Locate the cell with the specified text and output its [x, y] center coordinate. 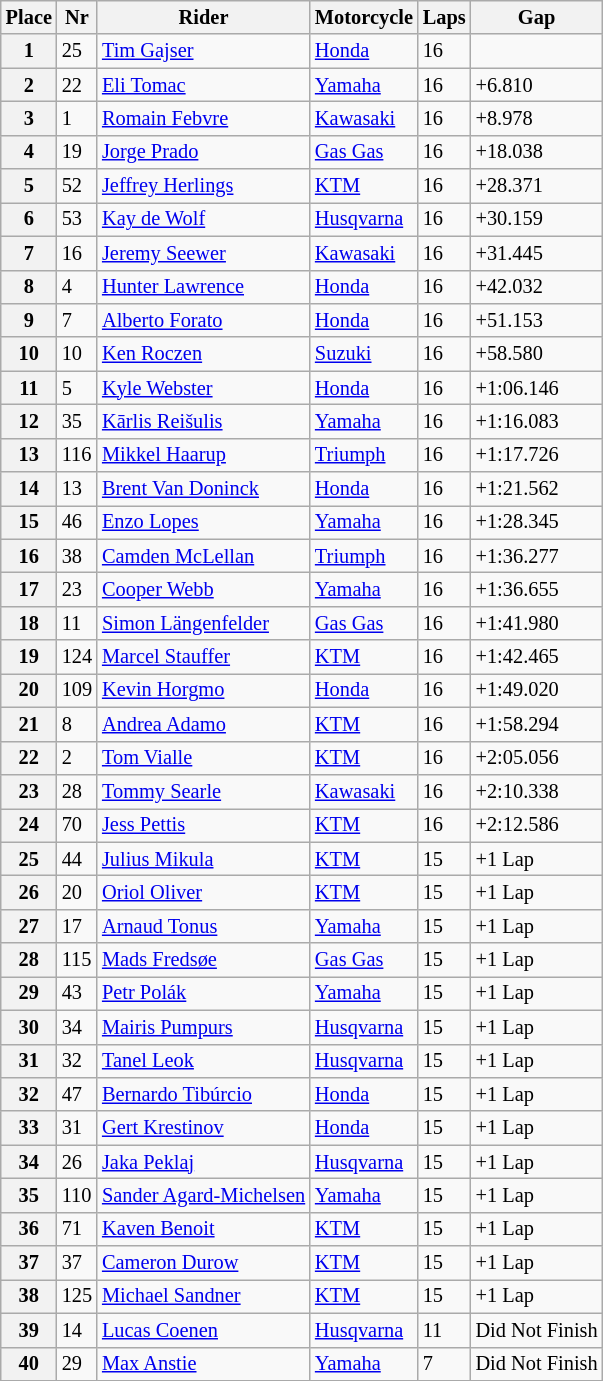
Michael Sandner [204, 1296]
Alberto Forato [204, 320]
Camden McLellan [204, 556]
Kay de Wolf [204, 219]
109 [77, 690]
46 [77, 522]
Jess Pettis [204, 825]
Cooper Webb [204, 589]
27 [29, 926]
44 [77, 859]
Place [29, 17]
40 [29, 1364]
Cameron Durow [204, 1263]
Petr Polák [204, 993]
Kyle Webster [204, 388]
39 [29, 1330]
Andrea Adamo [204, 724]
+30.159 [537, 219]
+42.032 [537, 287]
Gert Krestinov [204, 1128]
+1:36.655 [537, 589]
+1:28.345 [537, 522]
Bernardo Tibúrcio [204, 1094]
Suzuki [364, 354]
+1:58.294 [537, 724]
116 [77, 455]
Ken Roczen [204, 354]
36 [29, 1229]
Tim Gajser [204, 51]
71 [77, 1229]
6 [29, 219]
Julius Mikula [204, 859]
43 [77, 993]
Kevin Horgmo [204, 690]
115 [77, 960]
Mikkel Haarup [204, 455]
Tommy Searle [204, 791]
9 [29, 320]
18 [29, 623]
+1:16.083 [537, 421]
Brent Van Doninck [204, 489]
+1:06.146 [537, 388]
+18.038 [537, 152]
+51.153 [537, 320]
+31.445 [537, 253]
Tanel Leok [204, 1061]
Arnaud Tonus [204, 926]
Jaka Peklaj [204, 1162]
Hunter Lawrence [204, 287]
Rider [204, 17]
125 [77, 1296]
+28.371 [537, 186]
24 [29, 825]
Jeremy Seewer [204, 253]
52 [77, 186]
Motorcycle [364, 17]
53 [77, 219]
Nr [77, 17]
124 [77, 657]
+2:05.056 [537, 758]
+58.580 [537, 354]
+1:17.726 [537, 455]
Kārlis Reišulis [204, 421]
Gap [537, 17]
Romain Febvre [204, 118]
Max Anstie [204, 1364]
47 [77, 1094]
33 [29, 1128]
Kaven Benoit [204, 1229]
+8.978 [537, 118]
Sander Agard-Michelsen [204, 1195]
12 [29, 421]
3 [29, 118]
Mairis Pumpurs [204, 1027]
Oriol Oliver [204, 892]
Laps [444, 17]
110 [77, 1195]
Marcel Stauffer [204, 657]
+1:49.020 [537, 690]
+1:42.465 [537, 657]
Simon Längenfelder [204, 623]
30 [29, 1027]
Enzo Lopes [204, 522]
Jeffrey Herlings [204, 186]
Eli Tomac [204, 85]
Jorge Prado [204, 152]
21 [29, 724]
+1:41.980 [537, 623]
Mads Fredsøe [204, 960]
Lucas Coenen [204, 1330]
+2:10.338 [537, 791]
+1:36.277 [537, 556]
+1:21.562 [537, 489]
+2:12.586 [537, 825]
70 [77, 825]
+6.810 [537, 85]
Tom Vialle [204, 758]
